Detect which cell encompasses the target text, then output its [x, y] center coordinate. 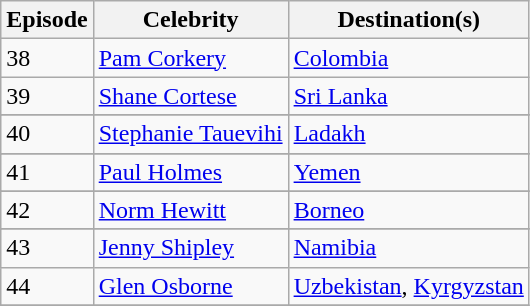
Namibia [408, 248]
38 [47, 58]
Yemen [408, 172]
Ladakh [408, 134]
Pam Corkery [190, 58]
Borneo [408, 210]
Shane Cortese [190, 96]
40 [47, 134]
Norm Hewitt [190, 210]
Destination(s) [408, 20]
Colombia [408, 58]
Glen Osborne [190, 286]
Jenny Shipley [190, 248]
Stephanie Tauevihi [190, 134]
42 [47, 210]
44 [47, 286]
Episode [47, 20]
43 [47, 248]
Celebrity [190, 20]
Paul Holmes [190, 172]
Sri Lanka [408, 96]
41 [47, 172]
39 [47, 96]
Uzbekistan, Kyrgyzstan [408, 286]
